Pinpoint the cell where the given text exists, returning its (x, y) midpoint coordinate. 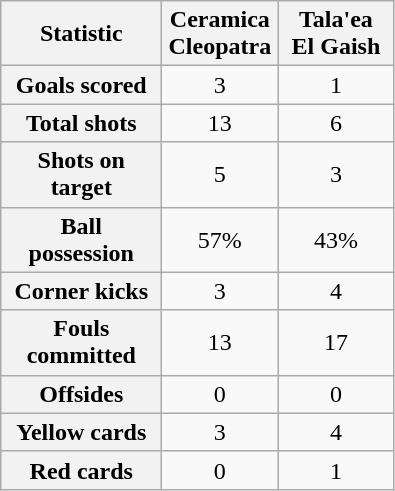
Red cards (82, 470)
43% (336, 240)
Ball possession (82, 240)
6 (336, 123)
Corner kicks (82, 291)
17 (336, 342)
Shots on target (82, 174)
Total shots (82, 123)
57% (220, 240)
Yellow cards (82, 432)
Tala'ea El Gaish (336, 34)
Fouls committed (82, 342)
Offsides (82, 394)
Ceramica Cleopatra (220, 34)
5 (220, 174)
Goals scored (82, 85)
Statistic (82, 34)
